Search for the cell housing the specified text and yield its (x, y) center coordinate. 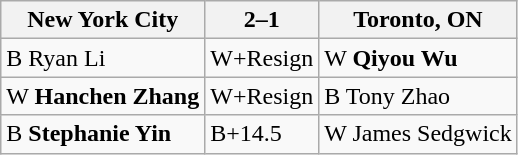
W James Sedgwick (418, 134)
B+14.5 (262, 134)
2–1 (262, 20)
New York City (103, 20)
W Hanchen Zhang (103, 96)
Toronto, ON (418, 20)
B Stephanie Yin (103, 134)
B Tony Zhao (418, 96)
W Qiyou Wu (418, 58)
B Ryan Li (103, 58)
